Return the [x, y] coordinate for the center point of the cell that contains the specified text.  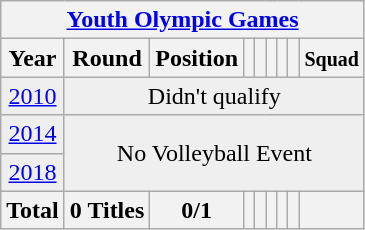
Position [197, 58]
Total [33, 210]
2018 [33, 172]
2010 [33, 96]
0/1 [197, 210]
Round [107, 58]
Squad [332, 58]
No Volleyball Event [214, 153]
0 Titles [107, 210]
Year [33, 58]
2014 [33, 134]
Youth Olympic Games [183, 20]
Didn't qualify [214, 96]
